Determine the [x, y] coordinate at the center of the cell enclosing the given text.  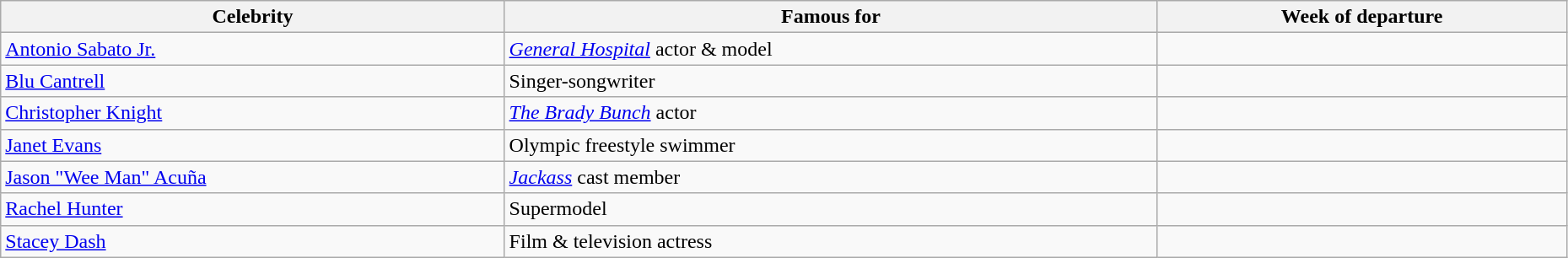
Famous for [831, 17]
Olympic freestyle swimmer [831, 145]
Supermodel [831, 209]
Singer-songwriter [831, 81]
General Hospital actor & model [831, 49]
Janet Evans [253, 145]
Film & television actress [831, 241]
Celebrity [253, 17]
Rachel Hunter [253, 209]
Jason "Wee Man" Acuña [253, 177]
Jackass cast member [831, 177]
Antonio Sabato Jr. [253, 49]
The Brady Bunch actor [831, 113]
Stacey Dash [253, 241]
Christopher Knight [253, 113]
Week of departure [1361, 17]
Blu Cantrell [253, 81]
